Scan for the cell matching the given text and deliver its (x, y) coordinate at center. 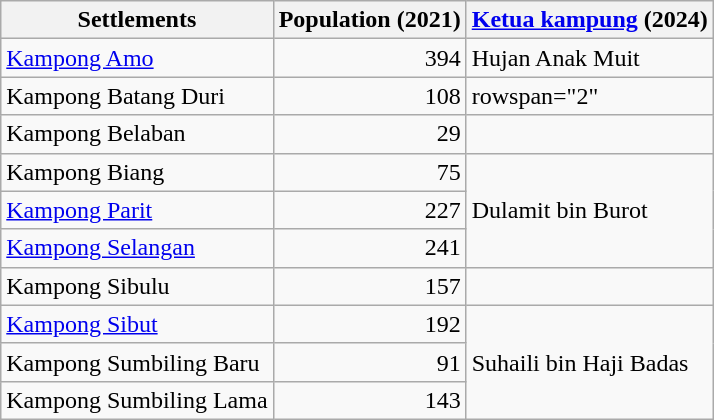
Dulamit bin Burot (590, 210)
157 (370, 286)
Kampong Biang (137, 172)
Kampong Sumbiling Baru (137, 362)
75 (370, 172)
Kampong Sibulu (137, 286)
Ketua kampung (2024) (590, 20)
394 (370, 58)
108 (370, 96)
91 (370, 362)
241 (370, 248)
192 (370, 324)
Hujan Anak Muit (590, 58)
Kampong Amo (137, 58)
Settlements (137, 20)
227 (370, 210)
Kampong Batang Duri (137, 96)
Kampong Selangan (137, 248)
29 (370, 134)
rowspan="2" (590, 96)
143 (370, 400)
Kampong Sibut (137, 324)
Suhaili bin Haji Badas (590, 362)
Population (2021) (370, 20)
Kampong Belaban (137, 134)
Kampong Sumbiling Lama (137, 400)
Kampong Parit (137, 210)
